Determine the (x, y) coordinate at the center of the cell enclosing the given text.  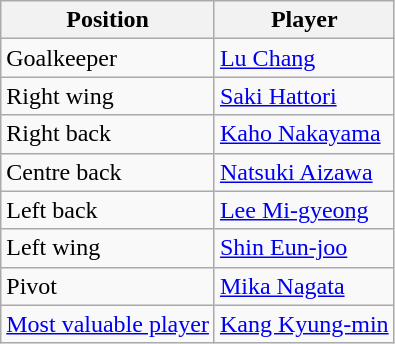
Centre back (108, 172)
Lu Chang (304, 58)
Kaho Nakayama (304, 134)
Position (108, 20)
Mika Nagata (304, 286)
Natsuki Aizawa (304, 172)
Lee Mi-gyeong (304, 210)
Left wing (108, 248)
Player (304, 20)
Saki Hattori (304, 96)
Goalkeeper (108, 58)
Shin Eun-joo (304, 248)
Left back (108, 210)
Most valuable player (108, 324)
Kang Kyung-min (304, 324)
Right back (108, 134)
Pivot (108, 286)
Right wing (108, 96)
